Identify which cell holds the provided text, then report its (x, y) central coordinate. 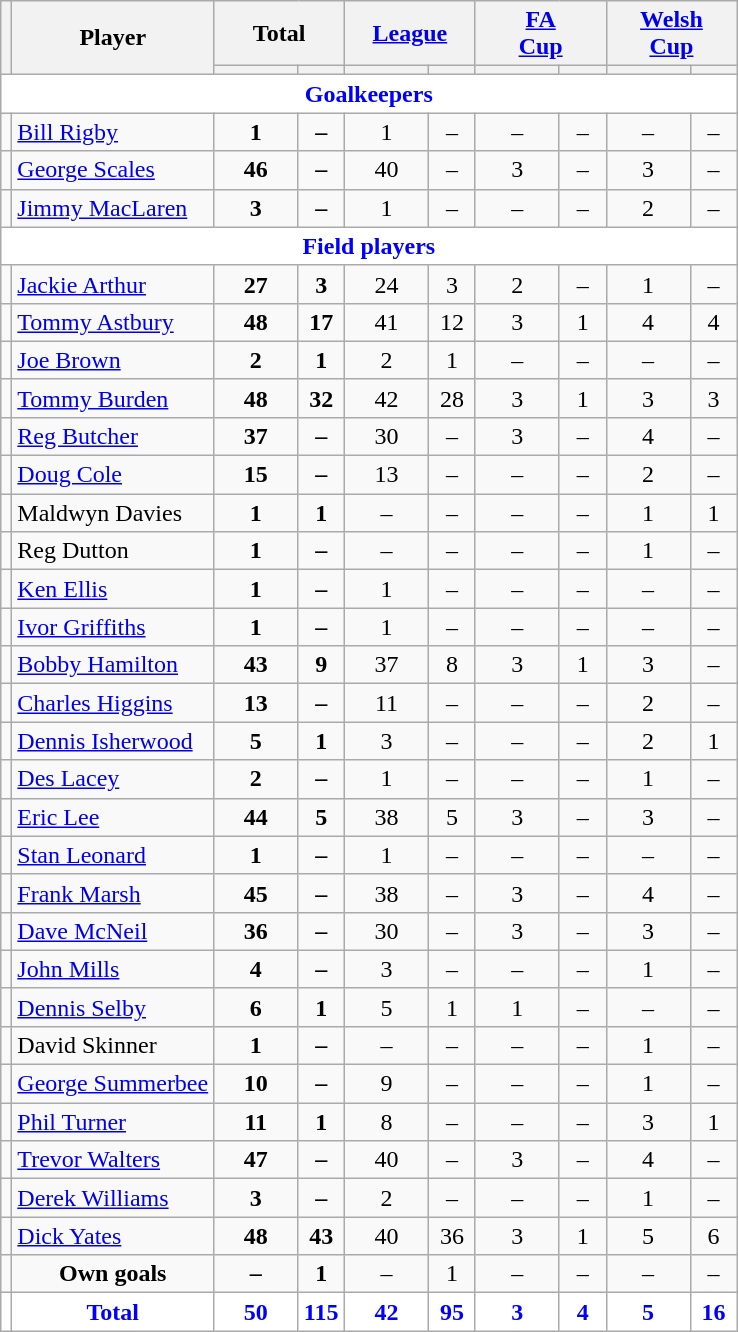
Reg Butcher (113, 437)
45 (256, 893)
15 (256, 475)
Dick Yates (113, 1236)
95 (452, 1312)
FACup (540, 34)
Jimmy MacLaren (113, 208)
Stan Leonard (113, 855)
44 (256, 817)
George Scales (113, 170)
Field players (369, 246)
28 (452, 398)
Jackie Arthur (113, 284)
Doug Cole (113, 475)
Phil Turner (113, 1122)
46 (256, 170)
Des Lacey (113, 779)
Dennis Selby (113, 1007)
Frank Marsh (113, 893)
115 (322, 1312)
32 (322, 398)
Own goals (113, 1274)
Trevor Walters (113, 1160)
10 (256, 1084)
47 (256, 1160)
George Summerbee (113, 1084)
Tommy Astbury (113, 322)
WelshCup (672, 34)
Ken Ellis (113, 589)
League (410, 34)
Player (113, 38)
17 (322, 322)
41 (386, 322)
David Skinner (113, 1046)
Joe Brown (113, 360)
27 (256, 284)
12 (452, 322)
John Mills (113, 969)
Tommy Burden (113, 398)
Bill Rigby (113, 132)
24 (386, 284)
50 (256, 1312)
Reg Dutton (113, 551)
Derek Williams (113, 1198)
Charles Higgins (113, 703)
Dave McNeil (113, 931)
Eric Lee (113, 817)
Maldwyn Davies (113, 513)
Bobby Hamilton (113, 665)
Goalkeepers (369, 94)
Ivor Griffiths (113, 627)
16 (714, 1312)
Dennis Isherwood (113, 741)
